Determine the (X, Y) coordinate at the center of the cell enclosing the given text.  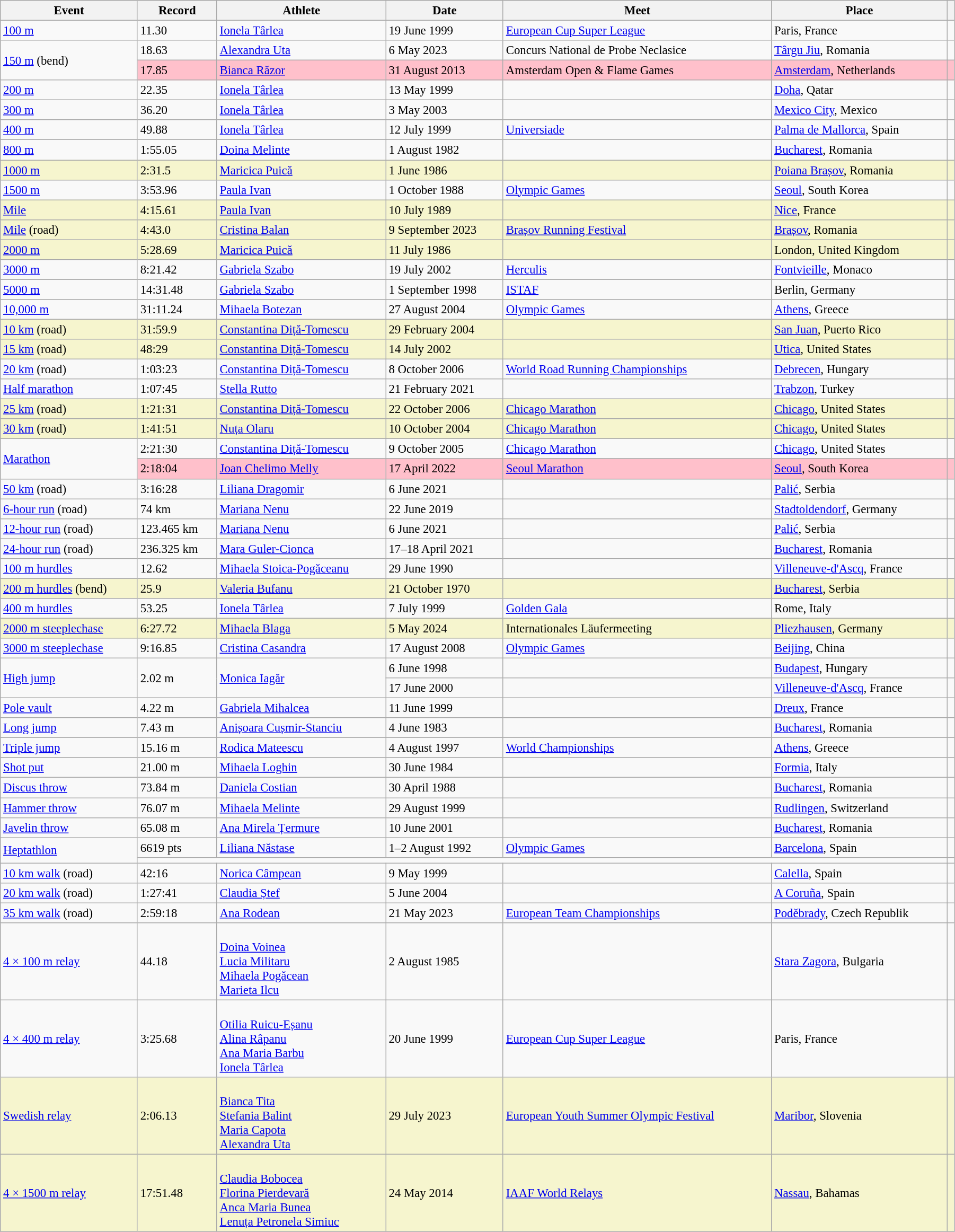
12-hour run (road) (69, 529)
Liliana Dragomir (301, 489)
200 m (69, 90)
5:28.69 (177, 250)
123.465 km (177, 529)
1 August 1982 (444, 150)
1:55.05 (177, 150)
Bianca TitaStefania BalintMaria CapotaAlexandra Uta (301, 1116)
73.84 m (177, 788)
18.63 (177, 50)
3 May 2003 (444, 110)
Rodica Mateescu (301, 748)
49.88 (177, 130)
1500 m (69, 190)
Universiade (637, 130)
Rome, Italy (860, 609)
Date (444, 11)
Triple jump (69, 748)
Claudia BoboceaFlorina PierdevarăAnca Maria BuneaLenuța Petronela Simiuc (301, 1193)
Dreux, France (860, 708)
Mile (road) (69, 230)
30 June 1984 (444, 768)
Stella Rutto (301, 389)
Bianca Răzor (301, 71)
Amsterdam Open & Flame Games (637, 71)
ISTAF (637, 289)
Hammer throw (69, 808)
53.25 (177, 609)
236.325 km (177, 549)
1:27:41 (177, 893)
Trabzon, Turkey (860, 389)
Pliezhausen, Germany (860, 628)
30 April 1988 (444, 788)
1 October 1988 (444, 190)
Anișoara Cușmir-Stanciu (301, 728)
100 m (69, 31)
10,000 m (69, 310)
Stadtoldendorf, Germany (860, 509)
13 May 1999 (444, 90)
6 May 2023 (444, 50)
Mihaela Botezan (301, 310)
4:15.61 (177, 210)
2:59:18 (177, 913)
100 m hurdles (69, 569)
Poiana Brașov, Romania (860, 170)
20 June 1999 (444, 1039)
Golden Gala (637, 609)
Cristina Casandra (301, 648)
10 June 2001 (444, 828)
800 m (69, 150)
A Coruña, Spain (860, 893)
5000 m (69, 289)
8:21.42 (177, 270)
25 km (road) (69, 409)
Place (860, 11)
Fontvieille, Monaco (860, 270)
12.62 (177, 569)
Mile (69, 210)
15 km (road) (69, 349)
World Championships (637, 748)
29 June 1990 (444, 569)
Pole vault (69, 708)
31:11.24 (177, 310)
Doina VoineaLucia MilitaruMihaela PogăceanMarieta Ilcu (301, 962)
Mihaela Loghin (301, 768)
Brașov, Romania (860, 230)
10 October 2004 (444, 429)
Târgu Jiu, Romania (860, 50)
10 km (road) (69, 329)
Cristina Balan (301, 230)
11 July 1986 (444, 250)
Monica Iagăr (301, 679)
19 July 2002 (444, 270)
31:59.9 (177, 329)
Concurs National de Probe Neclasice (637, 50)
Meet (637, 11)
50 km (road) (69, 489)
Nassau, Bahamas (860, 1193)
12 July 1999 (444, 130)
Liliana Năstase (301, 848)
14 July 2002 (444, 349)
Poděbrady, Czech Republik (860, 913)
4 June 1983 (444, 728)
3000 m (69, 270)
200 m hurdles (bend) (69, 588)
17 April 2022 (444, 469)
9:16.85 (177, 648)
17.85 (177, 71)
Seoul Marathon (637, 469)
2000 m (69, 250)
30 km (road) (69, 429)
1 September 1998 (444, 289)
Barcelona, Spain (860, 848)
World Road Running Championships (637, 369)
Mara Guler-Cionca (301, 549)
21 February 2021 (444, 389)
3000 m steeplechase (69, 648)
9 October 2005 (444, 449)
4.22 m (177, 708)
2.02 m (177, 679)
31 August 2013 (444, 71)
Swedish relay (69, 1116)
20 km walk (road) (69, 893)
Beijing, China (860, 648)
76.07 m (177, 808)
7.43 m (177, 728)
1 June 1986 (444, 170)
1–2 August 1992 (444, 848)
Gabriela Mihalcea (301, 708)
Nuța Olaru (301, 429)
6619 pts (177, 848)
Claudia Ștef (301, 893)
European Youth Summer Olympic Festival (637, 1116)
10 km walk (road) (69, 873)
1000 m (69, 170)
2:31.5 (177, 170)
Brașov Running Festival (637, 230)
Doina Melinte (301, 150)
Ana Rodean (301, 913)
Debrecen, Hungary (860, 369)
7 July 1999 (444, 609)
Daniela Costian (301, 788)
150 m (bend) (69, 60)
3:53.96 (177, 190)
1:07:45 (177, 389)
4 × 100 m relay (69, 962)
48:29 (177, 349)
Utica, United States (860, 349)
Nice, France (860, 210)
2 August 1985 (444, 962)
Event (69, 11)
London, United Kingdom (860, 250)
74 km (177, 509)
3:25.68 (177, 1039)
Otilia Ruicu-EșanuAlina RâpanuAna Maria BarbuIonela Târlea (301, 1039)
22 June 2019 (444, 509)
Rudlingen, Switzerland (860, 808)
Berlin, Germany (860, 289)
300 m (69, 110)
Marathon (69, 459)
Alexandra Uta (301, 50)
5 May 2024 (444, 628)
3:16:28 (177, 489)
17 June 2000 (444, 688)
4 August 1997 (444, 748)
15.16 m (177, 748)
2:06.13 (177, 1116)
Javelin throw (69, 828)
1:41:51 (177, 429)
1:21:31 (177, 409)
20 km (road) (69, 369)
36.20 (177, 110)
25.9 (177, 588)
6-hour run (road) (69, 509)
2:18:04 (177, 469)
Formia, Italy (860, 768)
Herculis (637, 270)
65.08 m (177, 828)
24 May 2014 (444, 1193)
Long jump (69, 728)
4 × 400 m relay (69, 1039)
22 October 2006 (444, 409)
Bucharest, Serbia (860, 588)
Mihaela Blaga (301, 628)
Half marathon (69, 389)
5 June 2004 (444, 893)
Mihaela Melinte (301, 808)
14:31.48 (177, 289)
2:21:30 (177, 449)
Calella, Spain (860, 873)
Ana Mirela Țermure (301, 828)
Palma de Mallorca, Spain (860, 130)
Joan Chelimo Melly (301, 469)
9 May 1999 (444, 873)
21 October 1970 (444, 588)
1:03:23 (177, 369)
11 June 1999 (444, 708)
21.00 m (177, 768)
17 August 2008 (444, 648)
Maribor, Slovenia (860, 1116)
400 m (69, 130)
Discus throw (69, 788)
17:51.48 (177, 1193)
Heptathlon (69, 850)
11.30 (177, 31)
9 September 2023 (444, 230)
Valeria Bufanu (301, 588)
29 August 1999 (444, 808)
Budapest, Hungary (860, 668)
European Team Championships (637, 913)
Internationales Läufermeeting (637, 628)
10 July 1989 (444, 210)
6:27.72 (177, 628)
21 May 2023 (444, 913)
Amsterdam, Netherlands (860, 71)
Athlete (301, 11)
35 km walk (road) (69, 913)
High jump (69, 679)
2000 m steeplechase (69, 628)
Record (177, 11)
22.35 (177, 90)
29 February 2004 (444, 329)
San Juan, Puerto Rico (860, 329)
44.18 (177, 962)
4 × 1500 m relay (69, 1193)
Norica Câmpean (301, 873)
Shot put (69, 768)
8 October 2006 (444, 369)
42:16 (177, 873)
400 m hurdles (69, 609)
27 August 2004 (444, 310)
Stara Zagora, Bulgaria (860, 962)
Doha, Qatar (860, 90)
4:43.0 (177, 230)
6 June 1998 (444, 668)
IAAF World Relays (637, 1193)
17–18 April 2021 (444, 549)
24-hour run (road) (69, 549)
Mihaela Stoica-Pogăceanu (301, 569)
Mexico City, Mexico (860, 110)
19 June 1999 (444, 31)
29 July 2023 (444, 1116)
